Pinpoint the cell where the given text exists, returning its [x, y] midpoint coordinate. 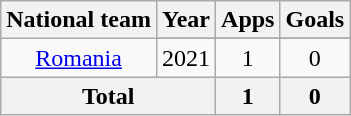
Goals [315, 20]
Apps [248, 20]
Romania [79, 58]
Year [186, 20]
National team [79, 20]
Total [108, 96]
2021 [186, 58]
